Pinpoint the cell where the given text exists, returning its (x, y) midpoint coordinate. 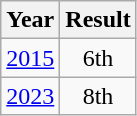
8th (98, 96)
Result (98, 20)
2023 (30, 96)
2015 (30, 58)
6th (98, 58)
Year (30, 20)
